Find where the given text appears and provide that cell's center as [x, y] coordinate. 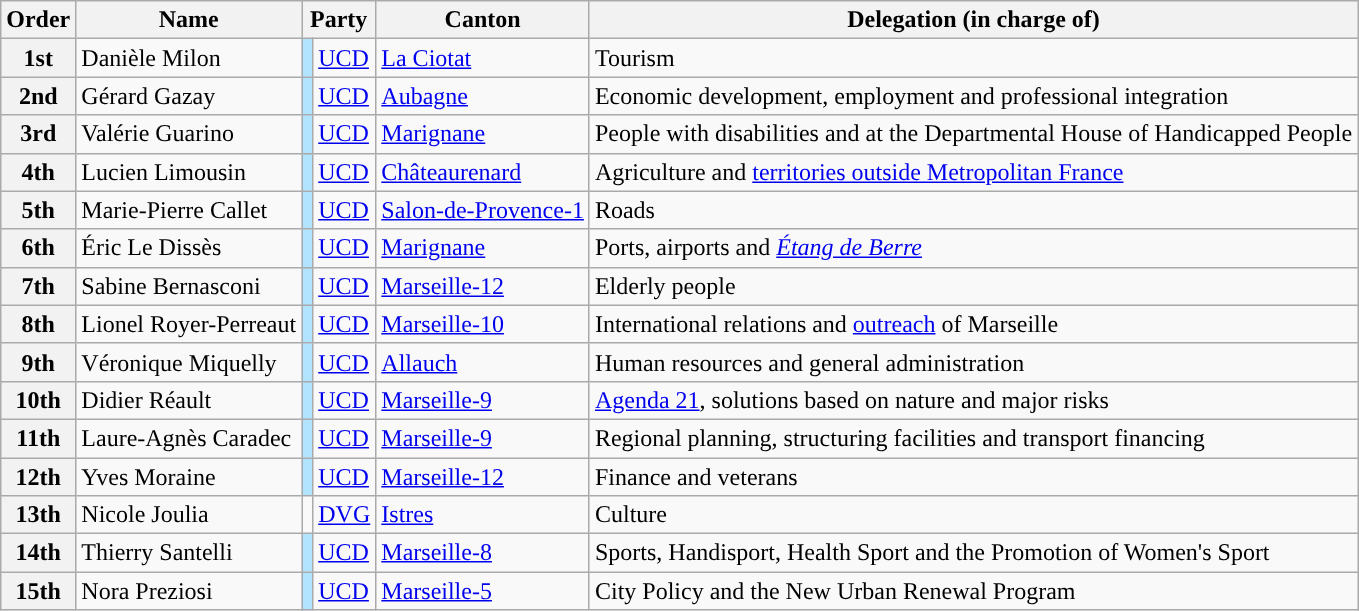
Laure-Agnès Caradec [189, 438]
Marseille-8 [483, 553]
11th [38, 438]
13th [38, 515]
Istres [483, 515]
Culture [973, 515]
DVG [344, 515]
14th [38, 553]
Véronique Miquelly [189, 362]
10th [38, 400]
City Policy and the New Urban Renewal Program [973, 591]
Delegation (in charge of) [973, 20]
People with disabilities and at the Departmental House of Handicapped People [973, 134]
Éric Le Dissès [189, 248]
Aubagne [483, 96]
5th [38, 210]
Sabine Bernasconi [189, 286]
Marseille-10 [483, 324]
2nd [38, 96]
Tourism [973, 58]
Gérard Gazay [189, 96]
Name [189, 20]
Ports, airports and Étang de Berre [973, 248]
Lucien Limousin [189, 172]
Economic development, employment and professional integration [973, 96]
Roads [973, 210]
3rd [38, 134]
Agenda 21, solutions based on nature and major risks [973, 400]
Valérie Guarino [189, 134]
Danièle Milon [189, 58]
15th [38, 591]
8th [38, 324]
Finance and veterans [973, 477]
Canton [483, 20]
Nicole Joulia [189, 515]
Order [38, 20]
1st [38, 58]
Allauch [483, 362]
Agriculture and territories outside Metropolitan France [973, 172]
Salon-de-Provence-1 [483, 210]
9th [38, 362]
Human resources and general administration [973, 362]
Regional planning, structuring facilities and transport financing [973, 438]
Party [339, 20]
Yves Moraine [189, 477]
Thierry Santelli [189, 553]
6th [38, 248]
Nora Preziosi [189, 591]
Lionel Royer-Perreaut [189, 324]
Châteaurenard [483, 172]
International relations and outreach of Marseille [973, 324]
7th [38, 286]
La Ciotat [483, 58]
Marseille-5 [483, 591]
Elderly people [973, 286]
Sports, Handisport, Health Sport and the Promotion of Women's Sport [973, 553]
12th [38, 477]
4th [38, 172]
Didier Réault [189, 400]
Marie-Pierre Callet [189, 210]
